Return (X, Y) of the center of cell containing provided text 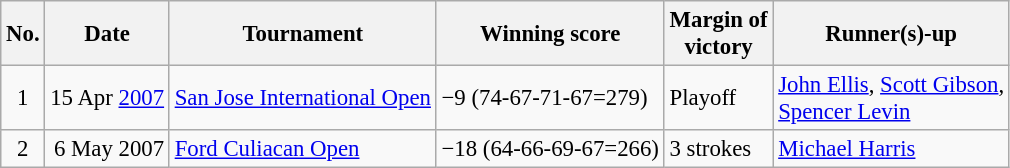
−18 (64-66-69-67=266) (550, 149)
Margin ofvictory (718, 34)
Ford Culiacan Open (302, 149)
3 strokes (718, 149)
Runner(s)-up (892, 34)
−9 (74-67-71-67=279) (550, 98)
2 (23, 149)
Michael Harris (892, 149)
San Jose International Open (302, 98)
15 Apr 2007 (107, 98)
Playoff (718, 98)
John Ellis, Scott Gibson, Spencer Levin (892, 98)
Date (107, 34)
Winning score (550, 34)
Tournament (302, 34)
No. (23, 34)
1 (23, 98)
6 May 2007 (107, 149)
